Capture the cell that displays the provided text and extract its (X, Y) central coordinate. 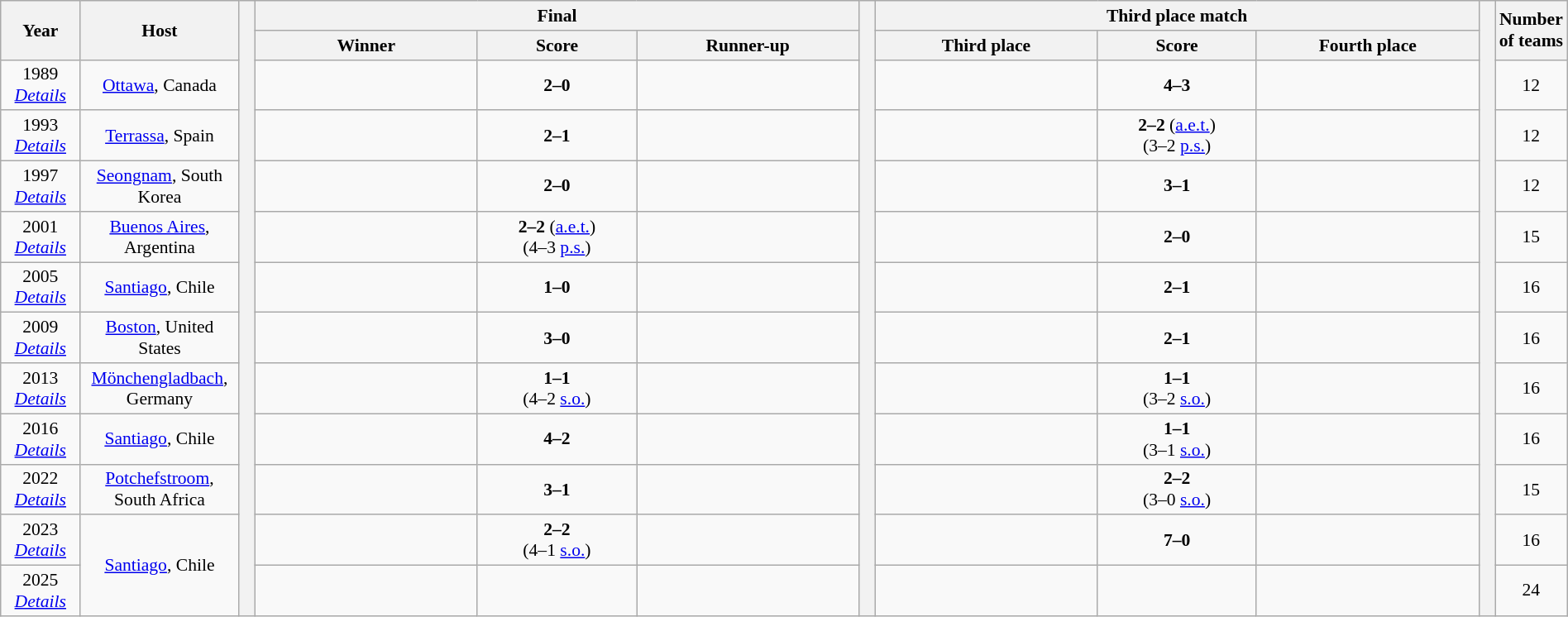
Third place (986, 45)
Third place match (1177, 16)
1997Details (41, 187)
Buenos Aires, Argentina (160, 237)
2009Details (41, 337)
Runner-up (748, 45)
1–0 (557, 288)
1–1(4–2 s.o.) (557, 389)
24 (1532, 591)
2016Details (41, 438)
2–2(3–0 s.o.) (1177, 490)
2001Details (41, 237)
1–1(3–2 s.o.) (1177, 389)
Host (160, 30)
Boston, United States (160, 337)
Final (557, 16)
1993Details (41, 136)
4–2 (557, 438)
7–0 (1177, 541)
2–2(4–1 s.o.) (557, 541)
Number of teams (1532, 30)
Terrassa, Spain (160, 136)
2022Details (41, 490)
4–3 (1177, 84)
1–1(3–1 s.o.) (1177, 438)
Ottawa, Canada (160, 84)
2013Details (41, 389)
Seongnam, South Korea (160, 187)
Potchefstroom, South Africa (160, 490)
2005Details (41, 288)
Fourth place (1368, 45)
Mönchengladbach, Germany (160, 389)
2–2 (a.e.t.)(3–2 p.s.) (1177, 136)
2025Details (41, 591)
Year (41, 30)
2023Details (41, 541)
3–0 (557, 337)
1989Details (41, 84)
Winner (366, 45)
2–2 (a.e.t.)(4–3 p.s.) (557, 237)
